Return the [x, y] coordinate for the center point of the cell that contains the specified text.  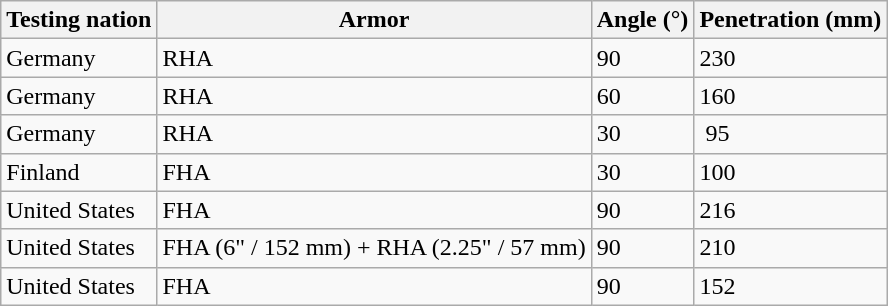
160 [790, 96]
210 [790, 248]
Penetration (mm) [790, 20]
Finland [79, 172]
95 [790, 134]
FHA (6" / 152 mm) + RHA (2.25" / 57 mm) [374, 248]
152 [790, 286]
60 [642, 96]
Angle (°) [642, 20]
216 [790, 210]
100 [790, 172]
230 [790, 58]
Armor [374, 20]
Testing nation [79, 20]
